Capture the cell that displays the provided text and extract its [X, Y] central coordinate. 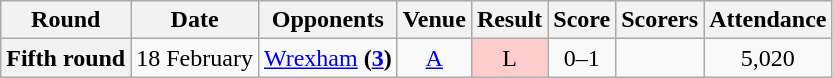
5,020 [768, 58]
Venue [434, 20]
Result [509, 20]
Score [582, 20]
Fifth round [66, 58]
Round [66, 20]
0–1 [582, 58]
L [509, 58]
18 February [195, 58]
A [434, 58]
Wrexham (3) [328, 58]
Date [195, 20]
Attendance [768, 20]
Opponents [328, 20]
Scorers [660, 20]
